Search for the cell housing the specified text and yield its (X, Y) center coordinate. 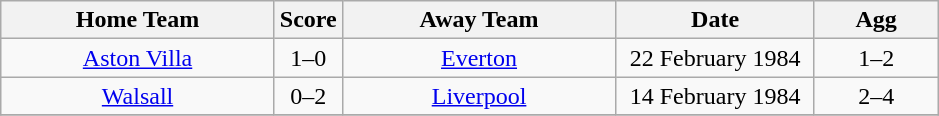
Liverpool (479, 96)
Home Team (138, 20)
0–2 (308, 96)
Walsall (138, 96)
Aston Villa (138, 58)
Away Team (479, 20)
1–2 (876, 58)
2–4 (876, 96)
14 February 1984 (716, 96)
22 February 1984 (716, 58)
1–0 (308, 58)
Everton (479, 58)
Score (308, 20)
Agg (876, 20)
Date (716, 20)
